Determine the (x, y) coordinate at the center of the cell enclosing the given text.  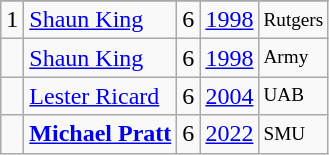
Rutgers (294, 20)
2004 (230, 96)
Army (294, 58)
UAB (294, 96)
SMU (294, 134)
Michael Pratt (100, 134)
2022 (230, 134)
1 (12, 20)
Lester Ricard (100, 96)
